Pinpoint the cell where the given text exists, returning its [X, Y] midpoint coordinate. 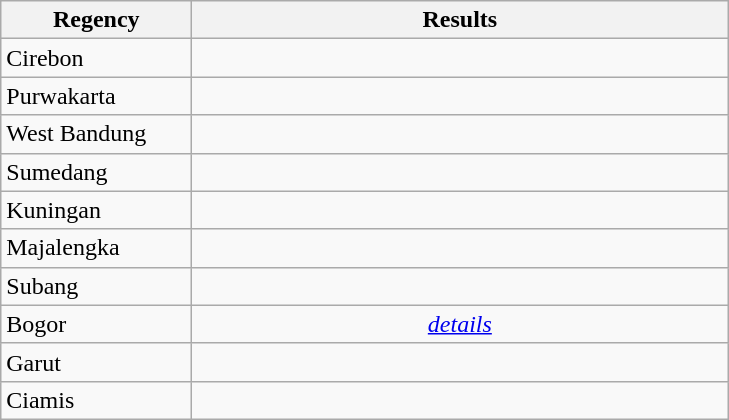
Subang [96, 286]
Garut [96, 362]
West Bandung [96, 134]
Purwakarta [96, 96]
Regency [96, 20]
Cirebon [96, 58]
Ciamis [96, 400]
details [460, 324]
Sumedang [96, 172]
Results [460, 20]
Bogor [96, 324]
Majalengka [96, 248]
Kuningan [96, 210]
